Identify which cell holds the provided text, then report its (X, Y) central coordinate. 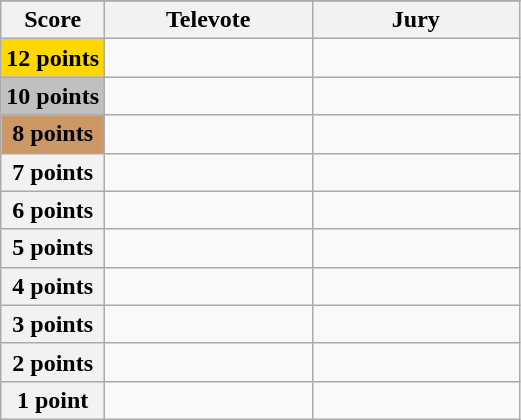
Jury (416, 20)
Score (53, 20)
4 points (53, 286)
7 points (53, 172)
10 points (53, 96)
3 points (53, 324)
2 points (53, 362)
8 points (53, 134)
5 points (53, 248)
Televote (209, 20)
12 points (53, 58)
1 point (53, 400)
6 points (53, 210)
